For the text-containing cell, return its midpoint in [X, Y] coordinate format. 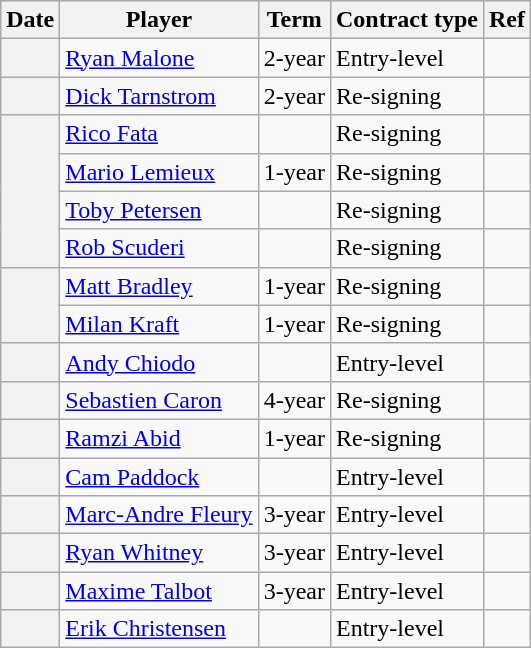
Toby Petersen [159, 210]
Mario Lemieux [159, 172]
Date [30, 20]
4-year [294, 400]
Player [159, 20]
Erik Christensen [159, 629]
Term [294, 20]
Marc-Andre Fleury [159, 515]
Ryan Whitney [159, 553]
Cam Paddock [159, 477]
Andy Chiodo [159, 362]
Sebastien Caron [159, 400]
Ref [506, 20]
Ryan Malone [159, 58]
Rico Fata [159, 134]
Ramzi Abid [159, 438]
Matt Bradley [159, 286]
Milan Kraft [159, 324]
Maxime Talbot [159, 591]
Contract type [406, 20]
Rob Scuderi [159, 248]
Dick Tarnstrom [159, 96]
